From the cell containing the given text, extract its center point as (x, y) coordinate. 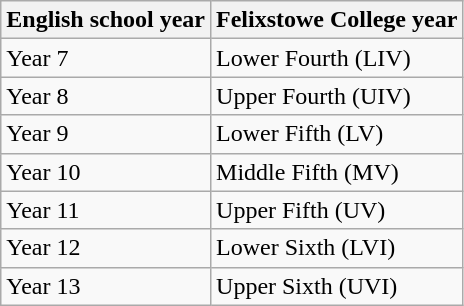
English school year (106, 20)
Upper Sixth (UVI) (337, 286)
Upper Fourth (UIV) (337, 96)
Lower Sixth (LVI) (337, 248)
Year 11 (106, 210)
Year 10 (106, 172)
Upper Fifth (UV) (337, 210)
Felixstowe College year (337, 20)
Lower Fourth (LIV) (337, 58)
Year 9 (106, 134)
Year 12 (106, 248)
Year 8 (106, 96)
Middle Fifth (MV) (337, 172)
Year 7 (106, 58)
Year 13 (106, 286)
Lower Fifth (LV) (337, 134)
